Provide the [x, y] coordinate of the cell's center where the given text is located.  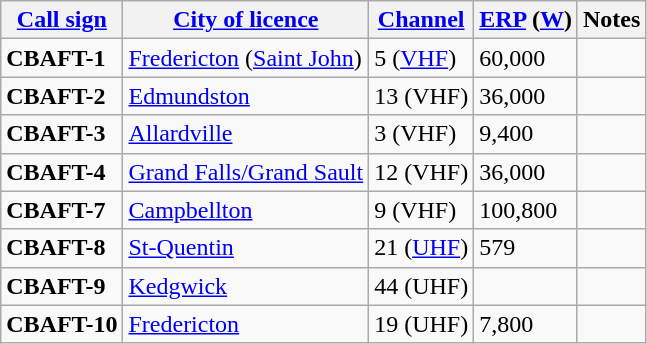
5 (VHF) [422, 58]
Grand Falls/Grand Sault [246, 172]
Fredericton (Saint John) [246, 58]
579 [526, 248]
Campbellton [246, 210]
City of licence [246, 20]
CBAFT-9 [62, 286]
9,400 [526, 134]
13 (VHF) [422, 96]
CBAFT-2 [62, 96]
Fredericton [246, 324]
ERP (W) [526, 20]
CBAFT-10 [62, 324]
19 (UHF) [422, 324]
CBAFT-1 [62, 58]
CBAFT-7 [62, 210]
CBAFT-4 [62, 172]
12 (VHF) [422, 172]
Call sign [62, 20]
Channel [422, 20]
44 (UHF) [422, 286]
21 (UHF) [422, 248]
60,000 [526, 58]
100,800 [526, 210]
St-Quentin [246, 248]
Edmundston [246, 96]
CBAFT-3 [62, 134]
Allardville [246, 134]
3 (VHF) [422, 134]
9 (VHF) [422, 210]
CBAFT-8 [62, 248]
Kedgwick [246, 286]
7,800 [526, 324]
Notes [611, 20]
